Search for the cell housing the specified text and yield its [x, y] center coordinate. 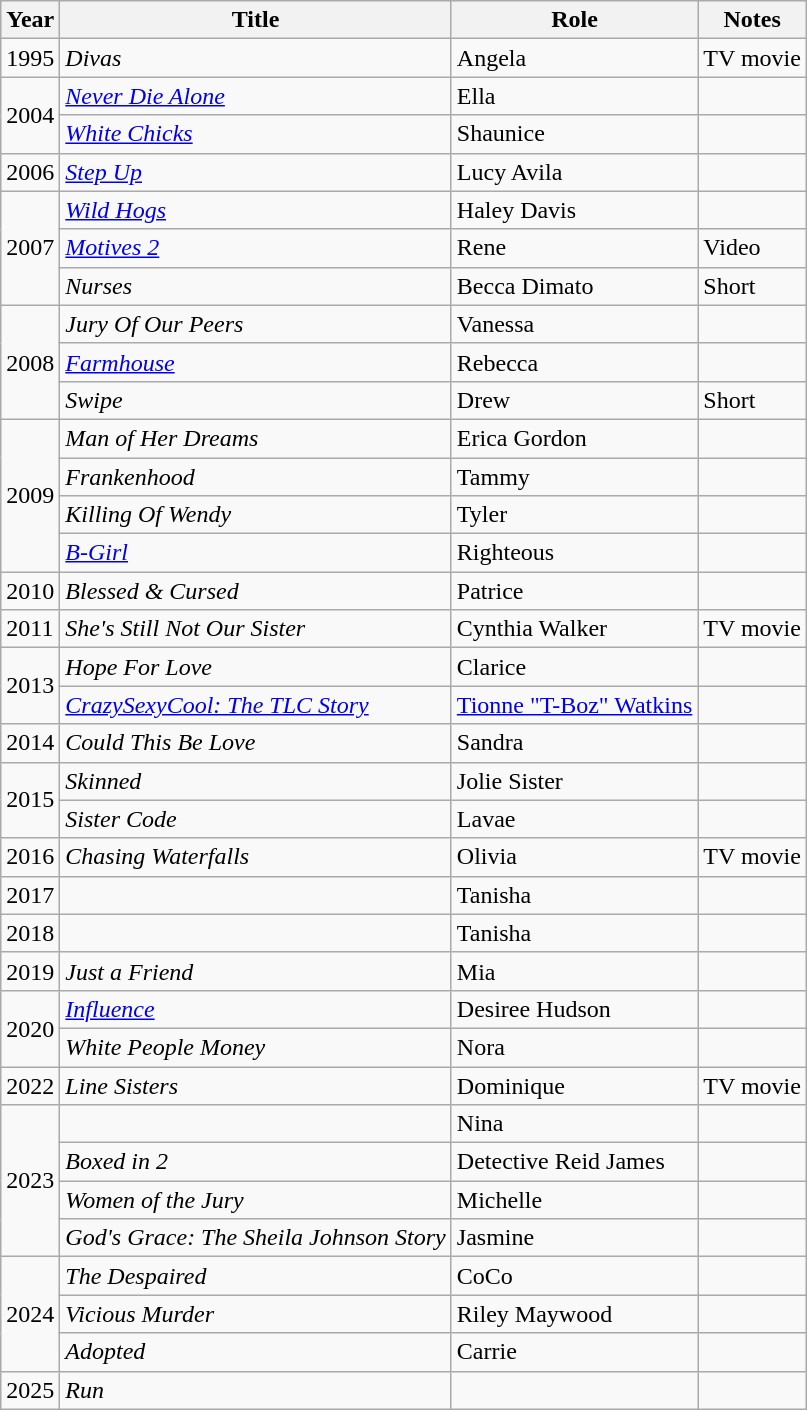
CrazySexyCool: The TLC Story [256, 705]
2020 [30, 1028]
Run [256, 1390]
Riley Maywood [574, 1314]
Tyler [574, 515]
Influence [256, 1009]
Killing Of Wendy [256, 515]
2016 [30, 857]
Skinned [256, 781]
2013 [30, 686]
White People Money [256, 1047]
God's Grace: The Sheila Johnson Story [256, 1238]
Lucy Avila [574, 172]
2015 [30, 800]
Never Die Alone [256, 96]
Title [256, 20]
Erica Gordon [574, 438]
2008 [30, 362]
Haley Davis [574, 210]
Clarice [574, 667]
Farmhouse [256, 362]
Swipe [256, 400]
Just a Friend [256, 971]
Chasing Waterfalls [256, 857]
Could This Be Love [256, 743]
Video [752, 248]
1995 [30, 58]
Boxed in 2 [256, 1162]
The Despaired [256, 1276]
B-Girl [256, 553]
Patrice [574, 591]
Blessed & Cursed [256, 591]
Sandra [574, 743]
Olivia [574, 857]
She's Still Not Our Sister [256, 629]
Rebecca [574, 362]
Role [574, 20]
Angela [574, 58]
Carrie [574, 1352]
Divas [256, 58]
White Chicks [256, 134]
Vicious Murder [256, 1314]
Michelle [574, 1200]
Sister Code [256, 819]
2018 [30, 933]
Line Sisters [256, 1085]
Frankenhood [256, 477]
2009 [30, 495]
Hope For Love [256, 667]
Shaunice [574, 134]
Nina [574, 1124]
Ella [574, 96]
Desiree Hudson [574, 1009]
Nurses [256, 286]
Cynthia Walker [574, 629]
Wild Hogs [256, 210]
2014 [30, 743]
2023 [30, 1181]
Lavae [574, 819]
2011 [30, 629]
Becca Dimato [574, 286]
Man of Her Dreams [256, 438]
2004 [30, 115]
2017 [30, 895]
Jasmine [574, 1238]
2022 [30, 1085]
2010 [30, 591]
CoCo [574, 1276]
Year [30, 20]
Motives 2 [256, 248]
2019 [30, 971]
2007 [30, 248]
Women of the Jury [256, 1200]
Detective Reid James [574, 1162]
Step Up [256, 172]
Tionne "T-Boz" Watkins [574, 705]
Nora [574, 1047]
2025 [30, 1390]
Jury Of Our Peers [256, 324]
Drew [574, 400]
Righteous [574, 553]
2024 [30, 1314]
Rene [574, 248]
Vanessa [574, 324]
Dominique [574, 1085]
Notes [752, 20]
2006 [30, 172]
Tammy [574, 477]
Mia [574, 971]
Jolie Sister [574, 781]
Adopted [256, 1352]
